Find where the given text appears and provide that cell's center as (x, y) coordinate. 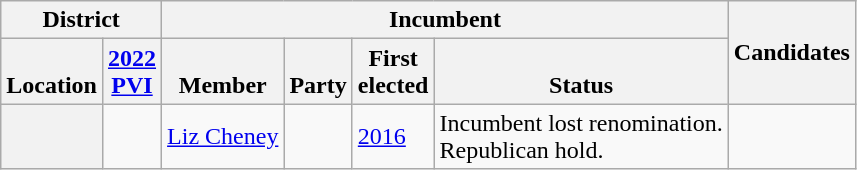
Firstelected (393, 72)
District (82, 20)
Party (318, 72)
2022PVI (132, 72)
Liz Cheney (223, 136)
2016 (393, 136)
Candidates (792, 52)
Member (223, 72)
Status (581, 72)
Incumbent (446, 20)
Location (52, 72)
Incumbent lost renomination.Republican hold. (581, 136)
